Locate the cell with the specified text and output its [x, y] center coordinate. 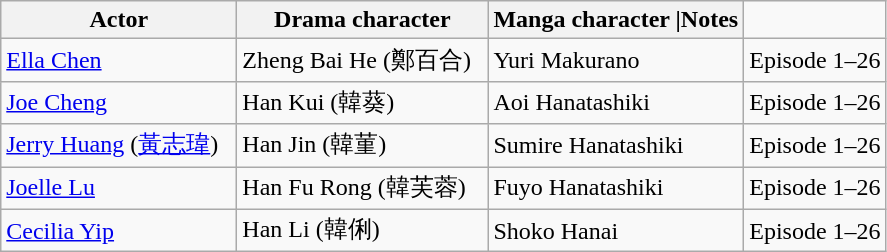
Zheng Bai He (鄭百合) [362, 60]
Fuyo Hanatashiki [616, 188]
Aoi Hanatashiki [616, 102]
Drama character [362, 20]
Joe Cheng [119, 102]
Jerry Huang (黃志瑋) [119, 146]
Han Jin (韓菫) [362, 146]
Cecilia Yip [119, 230]
Han Fu Rong (韓芙蓉) [362, 188]
Yuri Makurano [616, 60]
Joelle Lu [119, 188]
Han Kui (韓葵) [362, 102]
Sumire Hanatashiki [616, 146]
Manga character |Notes [616, 20]
Actor [119, 20]
Han Li (韓俐) [362, 230]
Shoko Hanai [616, 230]
Ella Chen [119, 60]
